Find where the given text appears and provide that cell's center as [X, Y] coordinate. 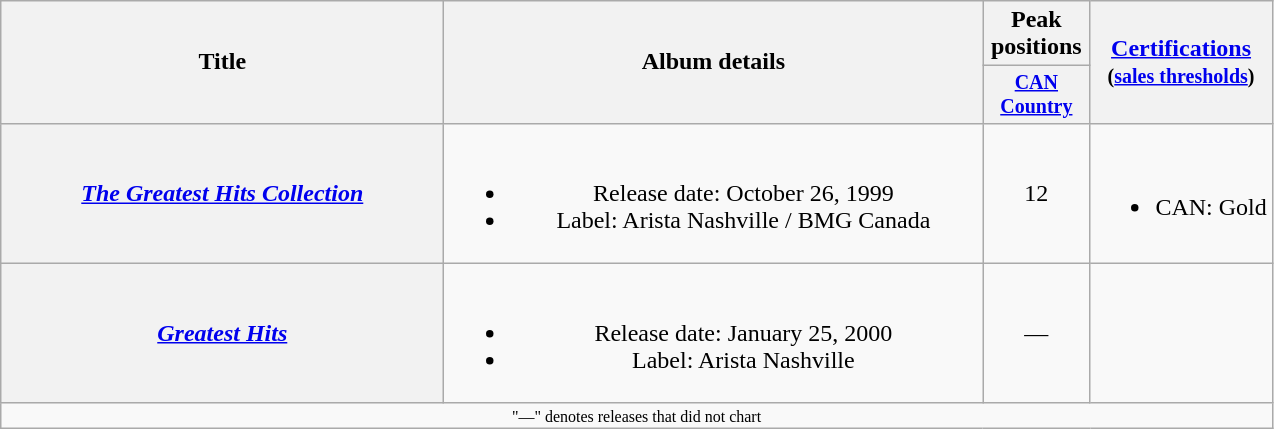
12 [1036, 193]
Album details [714, 62]
CAN: Gold [1181, 193]
CAN Country [1036, 94]
Certifications(sales thresholds) [1181, 62]
Greatest Hits [222, 333]
Peak positions [1036, 34]
Title [222, 62]
Release date: January 25, 2000Label: Arista Nashville [714, 333]
— [1036, 333]
"—" denotes releases that did not chart [637, 415]
Release date: October 26, 1999Label: Arista Nashville / BMG Canada [714, 193]
The Greatest Hits Collection [222, 193]
